Locate the cell with the specified text and output its [x, y] center coordinate. 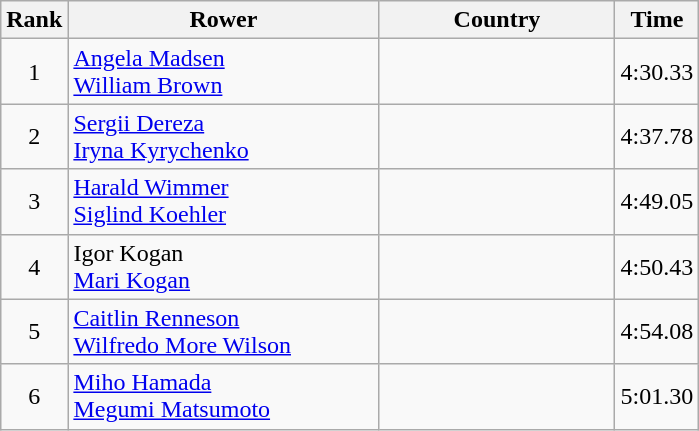
Miho HamadaMegumi Matsumoto [224, 396]
1 [34, 72]
4:50.43 [657, 266]
5:01.30 [657, 396]
6 [34, 396]
5 [34, 332]
Rower [224, 20]
4:49.05 [657, 202]
3 [34, 202]
4:54.08 [657, 332]
4 [34, 266]
Country [497, 20]
Igor KoganMari Kogan [224, 266]
4:37.78 [657, 136]
Angela MadsenWilliam Brown [224, 72]
Time [657, 20]
Rank [34, 20]
Harald WimmerSiglind Koehler [224, 202]
Caitlin RennesonWilfredo More Wilson [224, 332]
2 [34, 136]
4:30.33 [657, 72]
Sergii DerezaIryna Kyrychenko [224, 136]
